Scan for the cell matching the given text and deliver its (X, Y) coordinate at center. 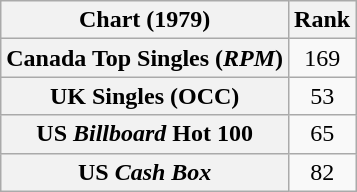
65 (322, 134)
Chart (1979) (145, 20)
53 (322, 96)
82 (322, 172)
US Cash Box (145, 172)
169 (322, 58)
Rank (322, 20)
US Billboard Hot 100 (145, 134)
UK Singles (OCC) (145, 96)
Canada Top Singles (RPM) (145, 58)
